Search for the cell housing the specified text and yield its [x, y] center coordinate. 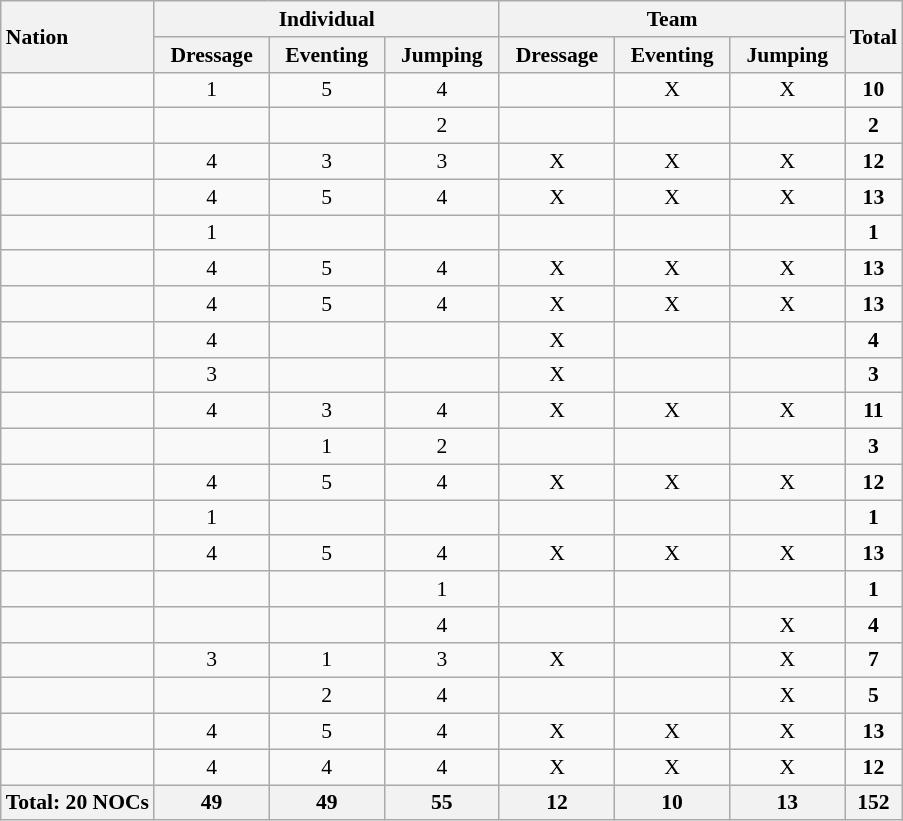
7 [874, 660]
Team [672, 19]
Individual [326, 19]
Nation [78, 36]
Total [874, 36]
11 [874, 411]
Total: 20 NOCs [78, 803]
152 [874, 803]
55 [442, 803]
